Search for the cell housing the specified text and yield its [x, y] center coordinate. 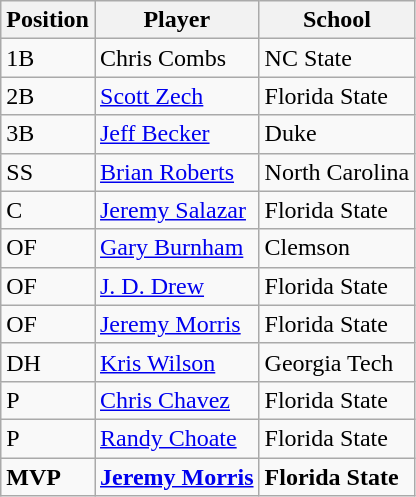
3B [48, 134]
J. D. Drew [176, 286]
MVP [48, 477]
Chris Chavez [176, 400]
Clemson [337, 248]
C [48, 210]
Scott Zech [176, 96]
School [337, 20]
2B [48, 96]
Player [176, 20]
Duke [337, 134]
North Carolina [337, 172]
Brian Roberts [176, 172]
DH [48, 362]
Jeremy Salazar [176, 210]
NC State [337, 58]
Chris Combs [176, 58]
Position [48, 20]
1B [48, 58]
SS [48, 172]
Kris Wilson [176, 362]
Randy Choate [176, 438]
Jeff Becker [176, 134]
Georgia Tech [337, 362]
Gary Burnham [176, 248]
